Locate the cell with the specified text and output its [X, Y] center coordinate. 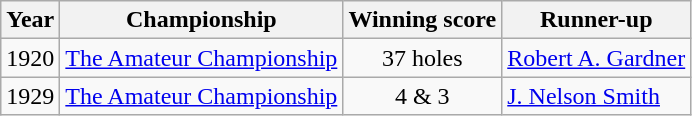
4 & 3 [422, 96]
37 holes [422, 58]
J. Nelson Smith [596, 96]
1920 [30, 58]
1929 [30, 96]
Robert A. Gardner [596, 58]
Runner-up [596, 20]
Year [30, 20]
Winning score [422, 20]
Championship [202, 20]
